Find where the given text appears and provide that cell's center as [X, Y] coordinate. 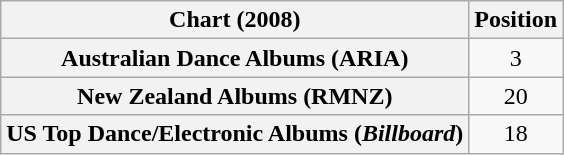
Australian Dance Albums (ARIA) [235, 58]
Position [516, 20]
3 [516, 58]
US Top Dance/Electronic Albums (Billboard) [235, 134]
Chart (2008) [235, 20]
New Zealand Albums (RMNZ) [235, 96]
20 [516, 96]
18 [516, 134]
